Provide the (x, y) coordinate of the cell's center where the given text is located.  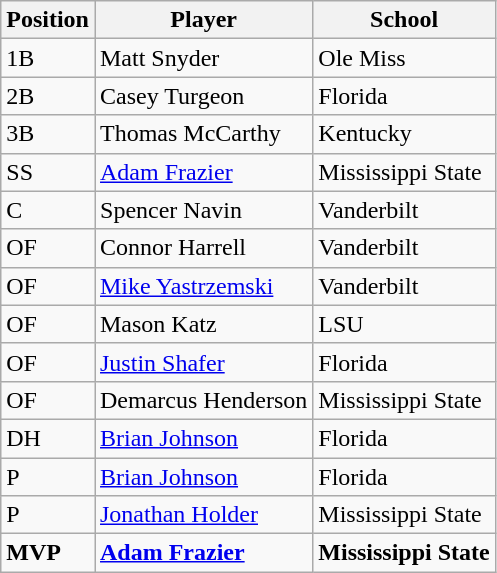
Casey Turgeon (203, 96)
Thomas McCarthy (203, 134)
Demarcus Henderson (203, 400)
DH (48, 438)
LSU (404, 324)
1B (48, 58)
SS (48, 172)
Jonathan Holder (203, 515)
Justin Shafer (203, 362)
2B (48, 96)
School (404, 20)
Mason Katz (203, 324)
Kentucky (404, 134)
Matt Snyder (203, 58)
3B (48, 134)
Position (48, 20)
Player (203, 20)
Mike Yastrzemski (203, 286)
MVP (48, 553)
C (48, 210)
Connor Harrell (203, 248)
Spencer Navin (203, 210)
Ole Miss (404, 58)
